Detect which cell encompasses the target text, then output its [x, y] center coordinate. 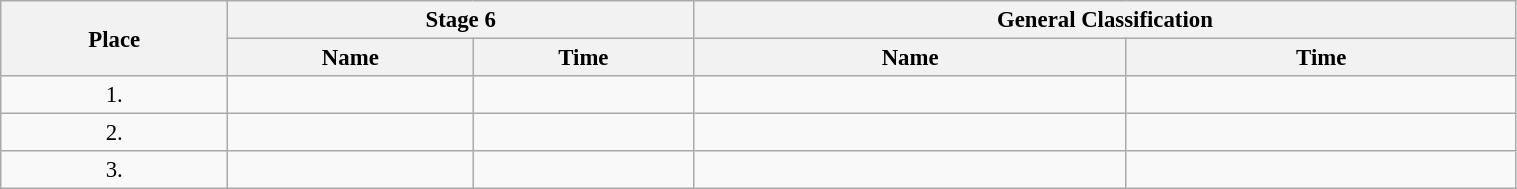
3. [114, 170]
General Classification [1105, 20]
Place [114, 38]
Stage 6 [461, 20]
1. [114, 95]
2. [114, 133]
